Determine the [X, Y] coordinate at the center of the cell enclosing the given text.  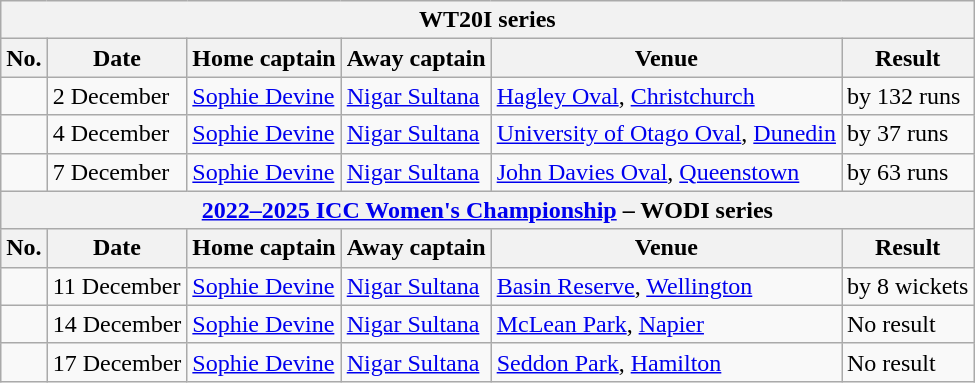
4 December [117, 134]
7 December [117, 172]
Basin Reserve, Wellington [666, 286]
WT20I series [488, 20]
Seddon Park, Hamilton [666, 362]
17 December [117, 362]
Hagley Oval, Christchurch [666, 96]
2022–2025 ICC Women's Championship – WODI series [488, 210]
by 8 wickets [908, 286]
by 37 runs [908, 134]
University of Otago Oval, Dunedin [666, 134]
by 132 runs [908, 96]
14 December [117, 324]
John Davies Oval, Queenstown [666, 172]
2 December [117, 96]
11 December [117, 286]
by 63 runs [908, 172]
McLean Park, Napier [666, 324]
